Find where the given text appears and provide that cell's center as [x, y] coordinate. 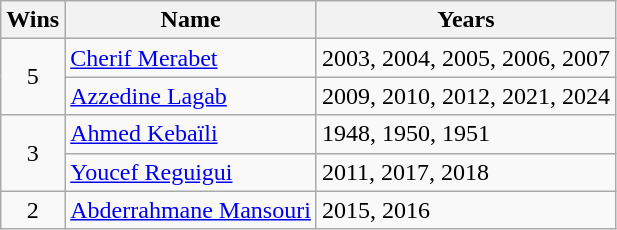
2 [33, 210]
2009, 2010, 2012, 2021, 2024 [466, 96]
2003, 2004, 2005, 2006, 2007 [466, 58]
Azzedine Lagab [191, 96]
Cherif Merabet [191, 58]
Abderrahmane Mansouri [191, 210]
3 [33, 153]
Ahmed Kebaïli [191, 134]
2011, 2017, 2018 [466, 172]
Years [466, 20]
2015, 2016 [466, 210]
Youcef Reguigui [191, 172]
Wins [33, 20]
1948, 1950, 1951 [466, 134]
5 [33, 77]
Name [191, 20]
